Find where the given text appears and provide that cell's center as (X, Y) coordinate. 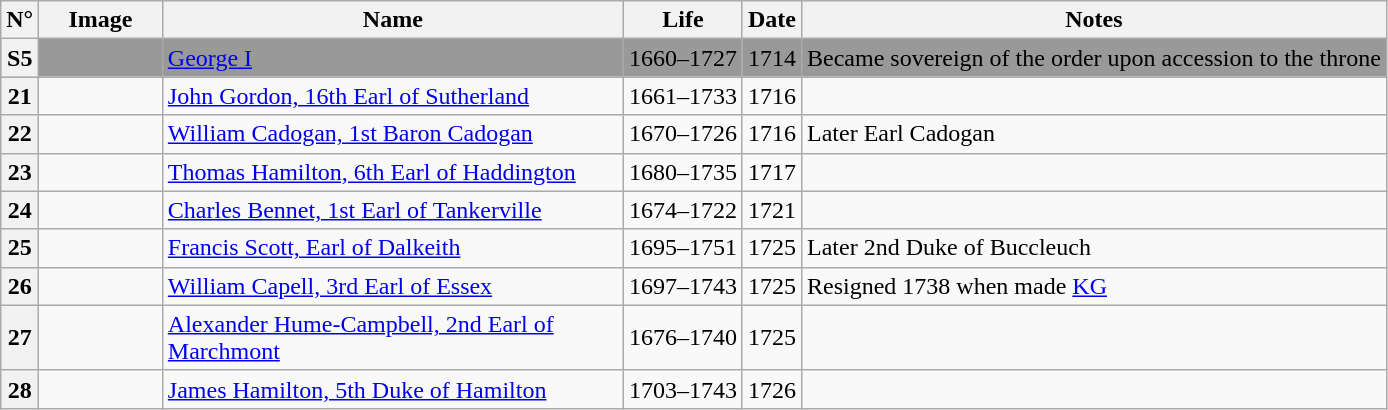
1697–1743 (682, 286)
Thomas Hamilton, 6th Earl of Haddington (392, 172)
1726 (772, 389)
Later Earl Cadogan (1094, 134)
1661–1733 (682, 96)
Date (772, 20)
Became sovereign of the order upon accession to the throne (1094, 58)
Notes (1094, 20)
Name (392, 20)
Resigned 1738 when made KG (1094, 286)
23 (20, 172)
Francis Scott, Earl of Dalkeith (392, 248)
N° (20, 20)
Charles Bennet, 1st Earl of Tankerville (392, 210)
1721 (772, 210)
25 (20, 248)
27 (20, 338)
26 (20, 286)
1714 (772, 58)
S5 (20, 58)
Life (682, 20)
21 (20, 96)
John Gordon, 16th Earl of Sutherland (392, 96)
1717 (772, 172)
24 (20, 210)
1695–1751 (682, 248)
1674–1722 (682, 210)
Later 2nd Duke of Buccleuch (1094, 248)
1676–1740 (682, 338)
George I (392, 58)
William Capell, 3rd Earl of Essex (392, 286)
1660–1727 (682, 58)
1680–1735 (682, 172)
William Cadogan, 1st Baron Cadogan (392, 134)
Image (101, 20)
Alexander Hume-Campbell, 2nd Earl of Marchmont (392, 338)
22 (20, 134)
28 (20, 389)
James Hamilton, 5th Duke of Hamilton (392, 389)
1703–1743 (682, 389)
1670–1726 (682, 134)
